From the cell containing the given text, extract its center point as (x, y) coordinate. 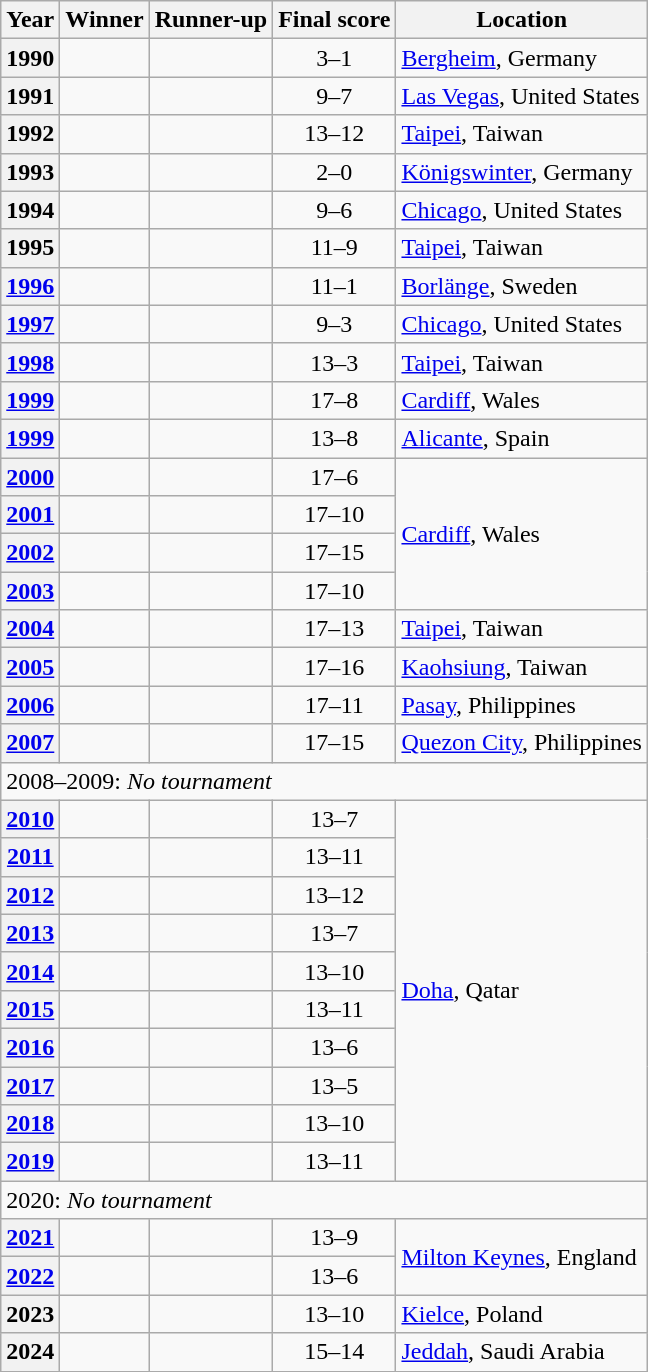
1992 (30, 134)
Quezon City, Philippines (522, 743)
Kaohsiung, Taiwan (522, 667)
Jeddah, Saudi Arabia (522, 1352)
Alicante, Spain (522, 438)
Borlänge, Sweden (522, 286)
2015 (30, 1009)
2004 (30, 629)
13–3 (334, 362)
13–5 (334, 1085)
2018 (30, 1124)
Year (30, 20)
2001 (30, 515)
13–8 (334, 438)
2016 (30, 1047)
2003 (30, 591)
2012 (30, 895)
2000 (30, 477)
2021 (30, 1238)
2007 (30, 743)
3–1 (334, 58)
Runner-up (211, 20)
1993 (30, 172)
2024 (30, 1352)
17–6 (334, 477)
2019 (30, 1162)
Las Vegas, United States (522, 96)
Milton Keynes, England (522, 1257)
Final score (334, 20)
2010 (30, 819)
2005 (30, 667)
1996 (30, 286)
2002 (30, 553)
1994 (30, 210)
Pasay, Philippines (522, 705)
17–11 (334, 705)
2020: No tournament (324, 1200)
2022 (30, 1276)
9–7 (334, 96)
2023 (30, 1314)
1990 (30, 58)
Bergheim, Germany (522, 58)
2–0 (334, 172)
2017 (30, 1085)
13–9 (334, 1238)
2014 (30, 971)
Location (522, 20)
9–6 (334, 210)
Königswinter, Germany (522, 172)
11–9 (334, 248)
Kielce, Poland (522, 1314)
17–13 (334, 629)
2011 (30, 857)
Winner (104, 20)
1998 (30, 362)
11–1 (334, 286)
9–3 (334, 324)
1997 (30, 324)
Doha, Qatar (522, 990)
15–14 (334, 1352)
2013 (30, 933)
1991 (30, 96)
2008–2009: No tournament (324, 781)
17–8 (334, 400)
1995 (30, 248)
17–16 (334, 667)
2006 (30, 705)
